Extract the [X, Y] coordinate from the center of the cell holding the provided text.  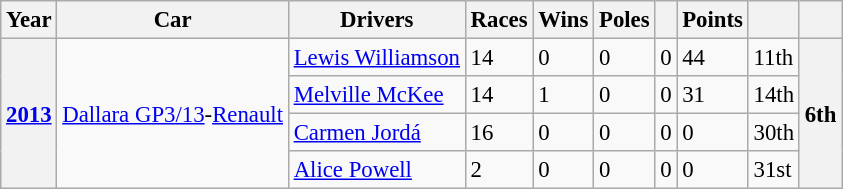
44 [712, 58]
11th [774, 58]
2013 [29, 114]
6th [820, 114]
Alice Powell [376, 170]
Poles [624, 20]
16 [499, 133]
31st [774, 170]
Drivers [376, 20]
Car [172, 20]
Melville McKee [376, 95]
Races [499, 20]
Dallara GP3/13-Renault [172, 114]
Carmen Jordá [376, 133]
31 [712, 95]
2 [499, 170]
1 [564, 95]
Year [29, 20]
Wins [564, 20]
Points [712, 20]
14th [774, 95]
30th [774, 133]
Lewis Williamson [376, 58]
